Detect which cell encompasses the target text, then output its [x, y] center coordinate. 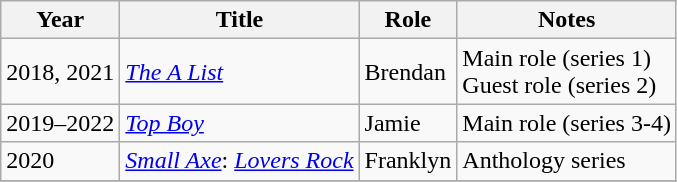
Small Axe: Lovers Rock [240, 161]
Main role (series 1)Guest role (series 2) [567, 72]
Top Boy [240, 123]
Anthology series [567, 161]
2020 [60, 161]
Franklyn [408, 161]
The A List [240, 72]
Main role (series 3-4) [567, 123]
Year [60, 20]
Jamie [408, 123]
Title [240, 20]
2018, 2021 [60, 72]
Brendan [408, 72]
2019–2022 [60, 123]
Notes [567, 20]
Role [408, 20]
